Find where the given text appears and provide that cell's center as [X, Y] coordinate. 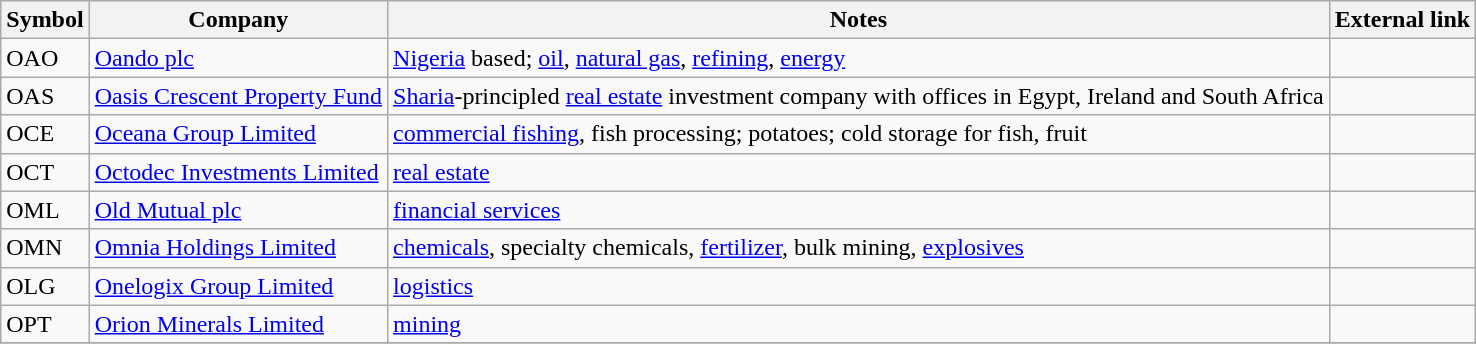
real estate [859, 172]
mining [859, 324]
Oando plc [238, 58]
OAS [45, 96]
Sharia-principled real estate investment company with offices in Egypt, Ireland and South Africa [859, 96]
Onelogix Group Limited [238, 286]
OCT [45, 172]
OCE [45, 134]
OLG [45, 286]
Oasis Crescent Property Fund [238, 96]
Omnia Holdings Limited [238, 248]
chemicals, specialty chemicals, fertilizer, bulk mining, explosives [859, 248]
Nigeria based; oil, natural gas, refining, energy [859, 58]
Octodec Investments Limited [238, 172]
financial services [859, 210]
OML [45, 210]
OPT [45, 324]
External link [1402, 20]
Old Mutual plc [238, 210]
commercial fishing, fish processing; potatoes; cold storage for fish, fruit [859, 134]
OAO [45, 58]
Symbol [45, 20]
Oceana Group Limited [238, 134]
Company [238, 20]
Orion Minerals Limited [238, 324]
OMN [45, 248]
logistics [859, 286]
Notes [859, 20]
